Output the (X, Y) coordinate of the center of the cell containing the given text.  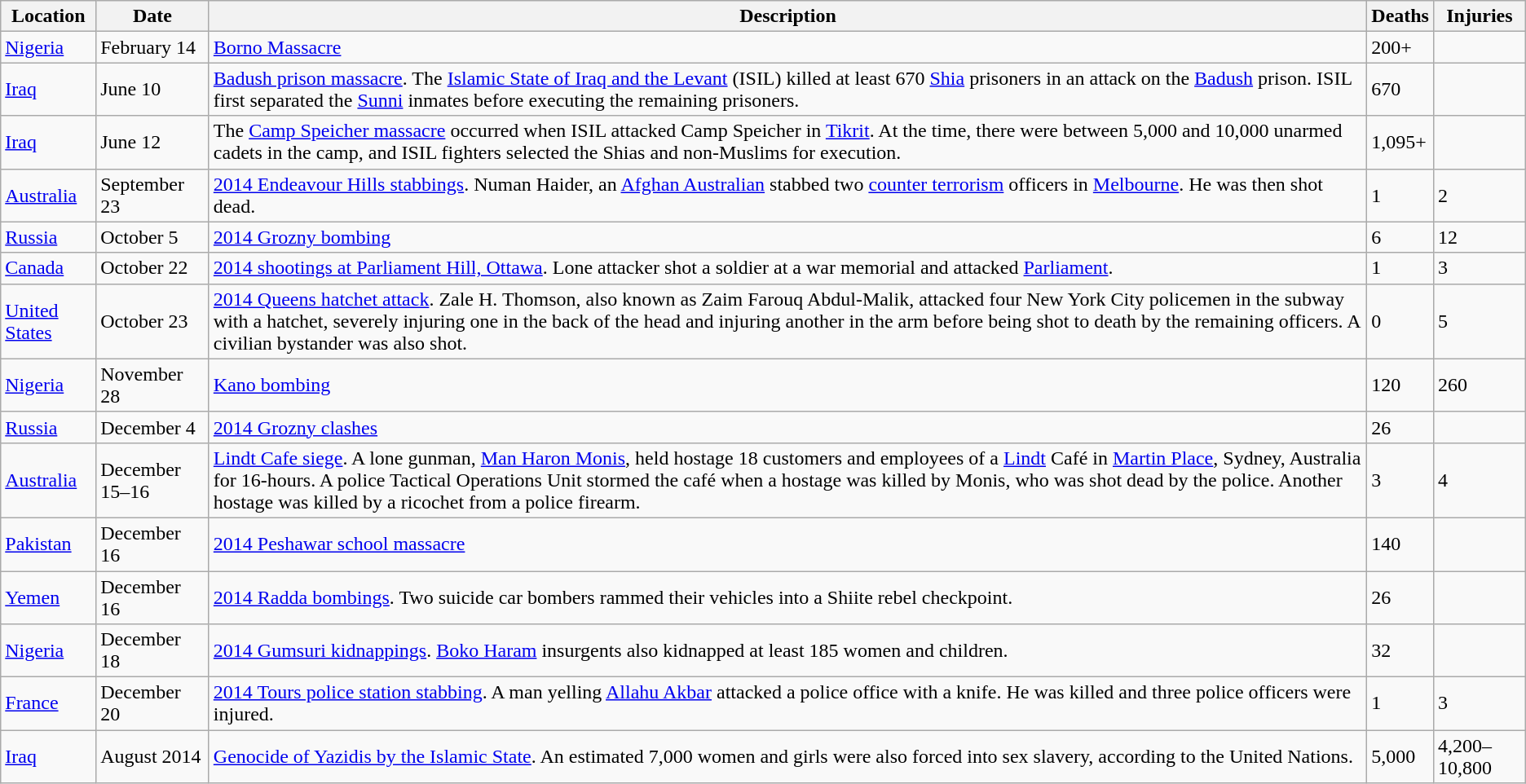
2014 Gumsuri kidnappings. Boko Haram insurgents also kidnapped at least 185 women and children. (787, 650)
12 (1479, 237)
December 18 (153, 650)
670 (1400, 90)
2014 Endeavour Hills stabbings. Numan Haider, an Afghan Australian stabbed two counter terrorism officers in Melbourne. He was then shot dead. (787, 196)
June 10 (153, 90)
5 (1479, 321)
4 (1479, 480)
120 (1400, 385)
Description (787, 16)
1,095+ (1400, 142)
November 28 (153, 385)
Deaths (1400, 16)
260 (1479, 385)
United States (49, 321)
5,000 (1400, 756)
2 (1479, 196)
Borno Massacre (787, 47)
2014 Grozny bombing (787, 237)
Yemen (49, 597)
December 20 (153, 704)
Genocide of Yazidis by the Islamic State. An estimated 7,000 women and girls were also forced into sex slavery, according to the United Nations. (787, 756)
Canada (49, 268)
France (49, 704)
6 (1400, 237)
June 12 (153, 142)
2014 Peshawar school massacre (787, 544)
December 4 (153, 427)
October 22 (153, 268)
2014 Radda bombings. Two suicide car bombers rammed their vehicles into a Shiite rebel checkpoint. (787, 597)
2014 Grozny clashes (787, 427)
October 5 (153, 237)
200+ (1400, 47)
140 (1400, 544)
0 (1400, 321)
Location (49, 16)
September 23 (153, 196)
February 14 (153, 47)
Kano bombing (787, 385)
Date (153, 16)
December 15–16 (153, 480)
4,200–10,800 (1479, 756)
Injuries (1479, 16)
August 2014 (153, 756)
2014 shootings at Parliament Hill, Ottawa. Lone attacker shot a soldier at a war memorial and attacked Parliament. (787, 268)
Pakistan (49, 544)
32 (1400, 650)
October 23 (153, 321)
